From the cell containing the given text, extract its center point as (x, y) coordinate. 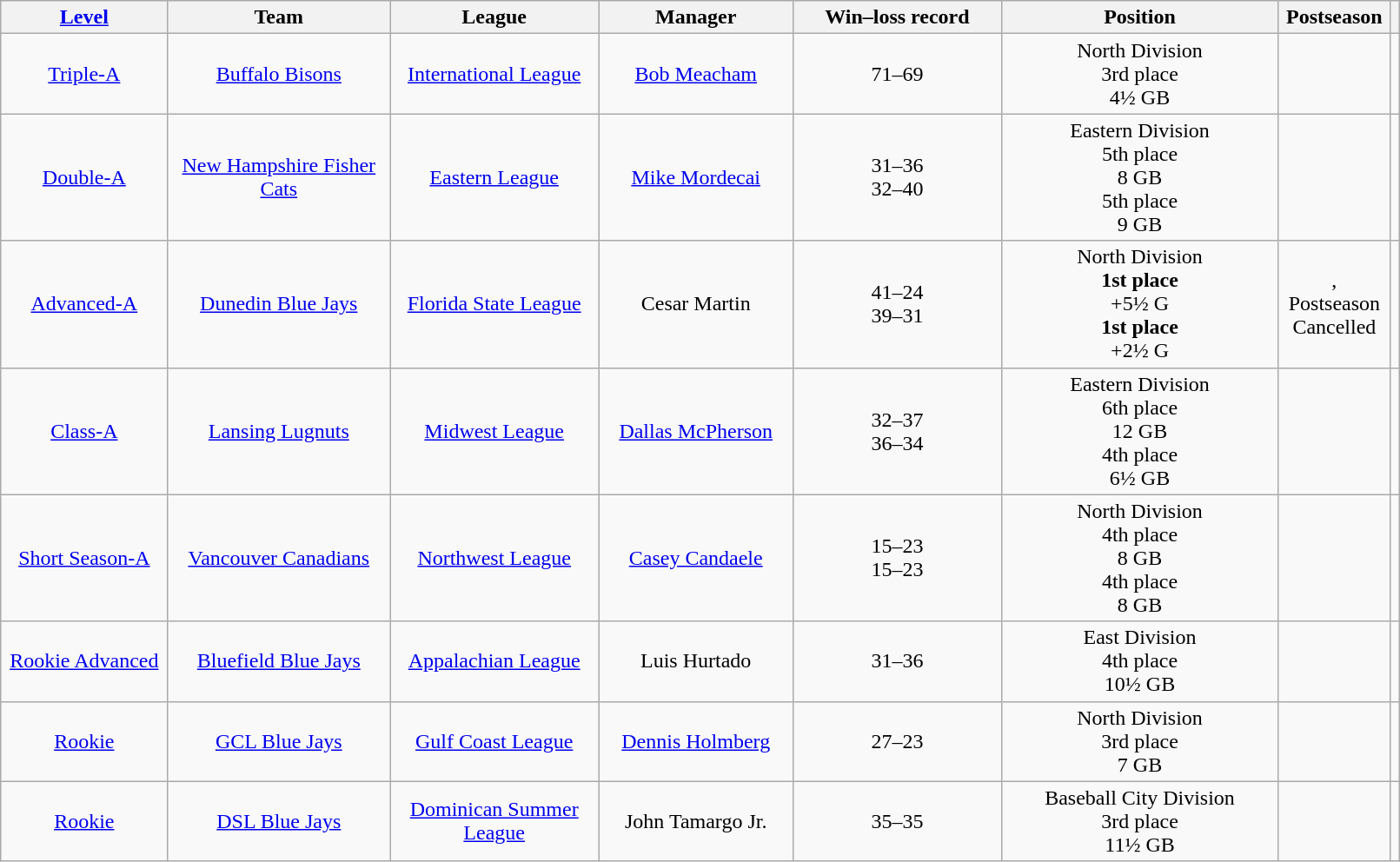
Cesar Martin (696, 304)
Eastern Division5th place 8 GB5th place 9 GB (1140, 177)
Class-A (84, 431)
35–35 (897, 821)
New Hampshire Fisher Cats (279, 177)
Baseball City Division3rd place11½ GB (1140, 821)
East Division4th place10½ GB (1140, 661)
League (494, 17)
Eastern League (494, 177)
Triple-A (84, 74)
Vancouver Canadians (279, 558)
Team (279, 17)
Manager (696, 17)
Dominican Summer League (494, 821)
Lansing Lugnuts (279, 431)
North Division1st place +5½ G1st place +2½ G (1140, 304)
Double-A (84, 177)
North Division3rd place7 GB (1140, 741)
GCL Blue Jays (279, 741)
Midwest League (494, 431)
Mike Mordecai (696, 177)
John Tamargo Jr. (696, 821)
Level (84, 17)
Dallas McPherson (696, 431)
International League (494, 74)
Postseason (1335, 17)
41–24 39–31 (897, 304)
Bluefield Blue Jays (279, 661)
Position (1140, 17)
Dunedin Blue Jays (279, 304)
15–23 15–23 (897, 558)
Advanced-A (84, 304)
32–37 36–34 (897, 431)
North Division4th place 8 GB4th place 8 GB (1140, 558)
DSL Blue Jays (279, 821)
North Division3rd place4½ GB (1140, 74)
Eastern Division6th place 12 GB4th place 6½ GB (1140, 431)
31–36 32–40 (897, 177)
Rookie Advanced (84, 661)
Florida State League (494, 304)
31–36 (897, 661)
Dennis Holmberg (696, 741)
71–69 (897, 74)
Appalachian League (494, 661)
Buffalo Bisons (279, 74)
Northwest League (494, 558)
,Postseason Cancelled (1335, 304)
Bob Meacham (696, 74)
Win–loss record (897, 17)
Casey Candaele (696, 558)
Short Season-A (84, 558)
27–23 (897, 741)
Gulf Coast League (494, 741)
Luis Hurtado (696, 661)
